Search for the cell housing the specified text and yield its (x, y) center coordinate. 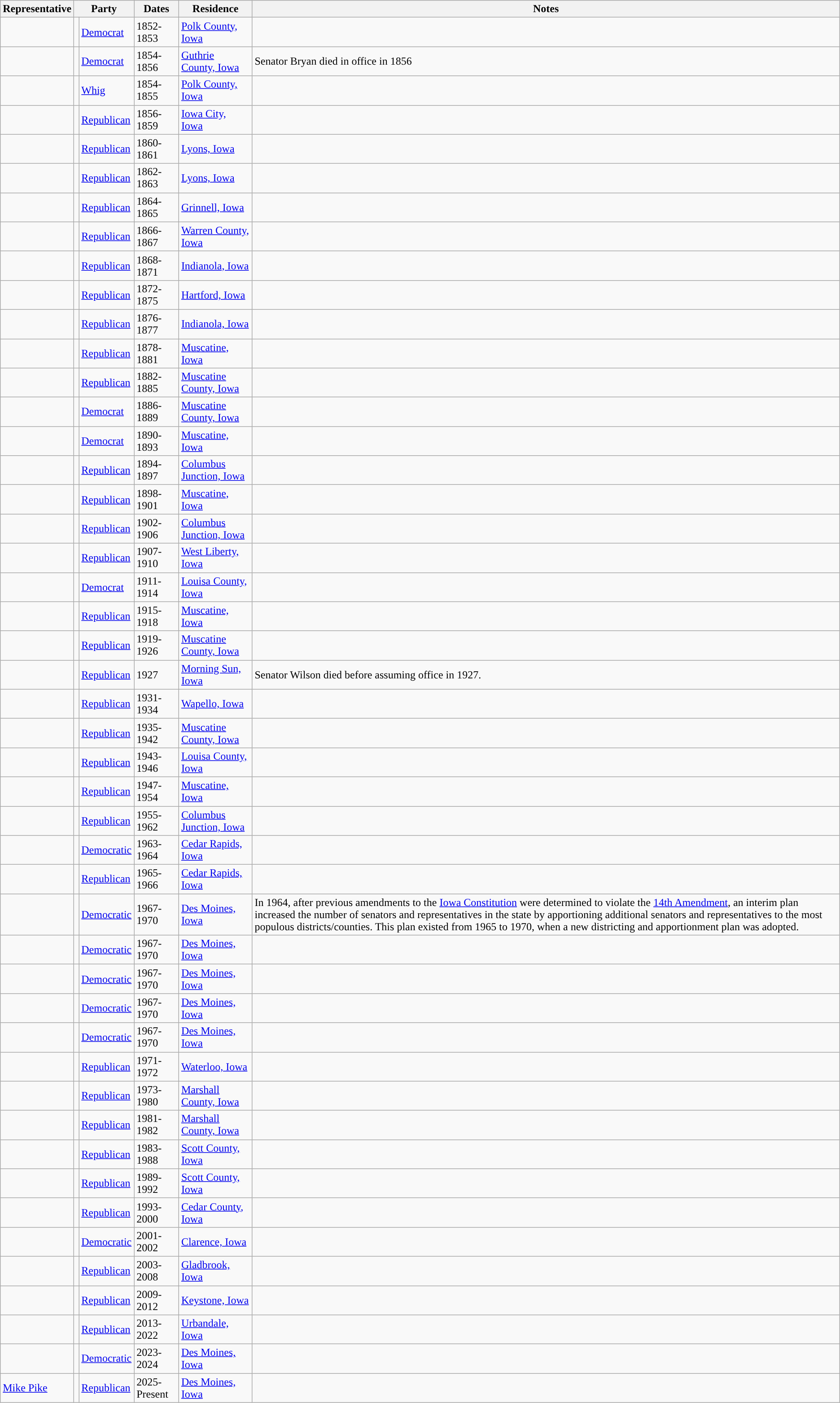
1947-1954 (157, 791)
Whig (107, 91)
Party (104, 9)
Waterloo, Iowa (215, 1067)
2023-2024 (157, 1359)
1971-1972 (157, 1067)
West Liberty, Iowa (215, 558)
1983-1988 (157, 1154)
1927 (157, 674)
Hartford, Iowa (215, 295)
Urbandale, Iowa (215, 1330)
Cedar County, Iowa (215, 1212)
1911-1914 (157, 587)
1872-1875 (157, 295)
Morning Sun, Iowa (215, 674)
Wapello, Iowa (215, 704)
1963-1964 (157, 850)
Dates (157, 9)
2003-2008 (157, 1271)
1981-1982 (157, 1125)
Mike Pike (37, 1388)
1854-1855 (157, 91)
Representative (37, 9)
1965-1966 (157, 879)
1898-1901 (157, 499)
1931-1934 (157, 704)
1862-1863 (157, 178)
1852-1853 (157, 32)
1993-2000 (157, 1212)
1854-1856 (157, 61)
2013-2022 (157, 1330)
Iowa City, Iowa (215, 119)
1856-1859 (157, 119)
1868-1871 (157, 266)
Grinnell, Iowa (215, 207)
1935-1942 (157, 733)
1915-1918 (157, 616)
1955-1962 (157, 821)
1989-1992 (157, 1183)
Notes (546, 9)
1973-1980 (157, 1095)
1886-1889 (157, 412)
Gladbrook, Iowa (215, 1271)
1878-1881 (157, 353)
1866-1867 (157, 236)
1943-1946 (157, 762)
Senator Wilson died before assuming office in 1927. (546, 674)
2025-Present (157, 1388)
1882-1885 (157, 383)
1907-1910 (157, 558)
1864-1865 (157, 207)
Residence (215, 9)
1860-1861 (157, 149)
Warren County, Iowa (215, 236)
1890-1893 (157, 441)
Keystone, Iowa (215, 1300)
Guthrie County, Iowa (215, 61)
Clarence, Iowa (215, 1242)
1876-1877 (157, 324)
2009-2012 (157, 1300)
2001-2002 (157, 1242)
Senator Bryan died in office in 1856 (546, 61)
1894-1897 (157, 471)
1902-1906 (157, 529)
1919-1926 (157, 646)
